Locate the cell with the specified text and output its (X, Y) center coordinate. 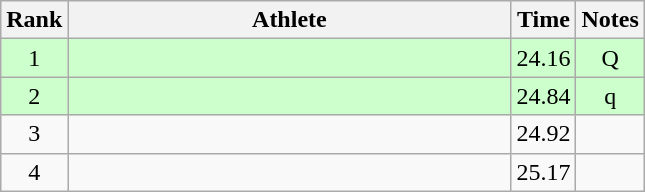
24.92 (544, 134)
3 (34, 134)
4 (34, 172)
q (610, 96)
1 (34, 58)
2 (34, 96)
24.84 (544, 96)
Notes (610, 20)
Q (610, 58)
Time (544, 20)
25.17 (544, 172)
24.16 (544, 58)
Rank (34, 20)
Athlete (290, 20)
